Identify which cell holds the provided text, then report its (X, Y) central coordinate. 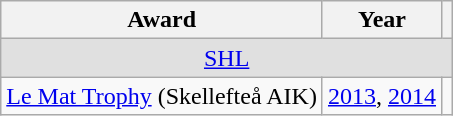
SHL (227, 58)
Le Mat Trophy (Skellefteå AIK) (162, 96)
Year (382, 20)
2013, 2014 (382, 96)
Award (162, 20)
